Capture the cell that displays the provided text and extract its (X, Y) central coordinate. 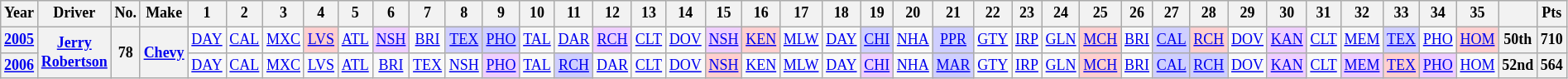
27 (1172, 13)
Year (20, 13)
6 (391, 13)
2 (245, 13)
19 (877, 13)
50th (1518, 40)
25 (1100, 13)
Chevy (164, 52)
28 (1209, 13)
7 (428, 13)
2005 (20, 40)
22 (993, 13)
14 (685, 13)
MAR (953, 65)
1 (207, 13)
26 (1137, 13)
18 (842, 13)
4 (321, 13)
15 (723, 13)
Pts (1552, 13)
12 (612, 13)
2006 (20, 65)
34 (1438, 13)
78 (126, 52)
710 (1552, 40)
21 (953, 13)
5 (355, 13)
13 (649, 13)
11 (574, 13)
52nd (1518, 65)
24 (1061, 13)
8 (463, 13)
33 (1402, 13)
Make (164, 13)
23 (1028, 13)
No. (126, 13)
29 (1248, 13)
Jerry Robertson (74, 52)
17 (801, 13)
564 (1552, 65)
35 (1478, 13)
32 (1362, 13)
31 (1324, 13)
30 (1287, 13)
3 (284, 13)
10 (537, 13)
20 (913, 13)
PPR (953, 40)
9 (501, 13)
Driver (74, 13)
16 (761, 13)
